Pinpoint the cell where the given text exists, returning its (x, y) midpoint coordinate. 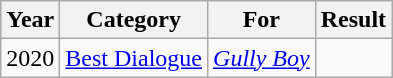
2020 (30, 58)
Year (30, 20)
For (262, 20)
Best Dialogue (134, 58)
Result (353, 20)
Category (134, 20)
Gully Boy (262, 58)
